From the cell containing the given text, extract its center point as (X, Y) coordinate. 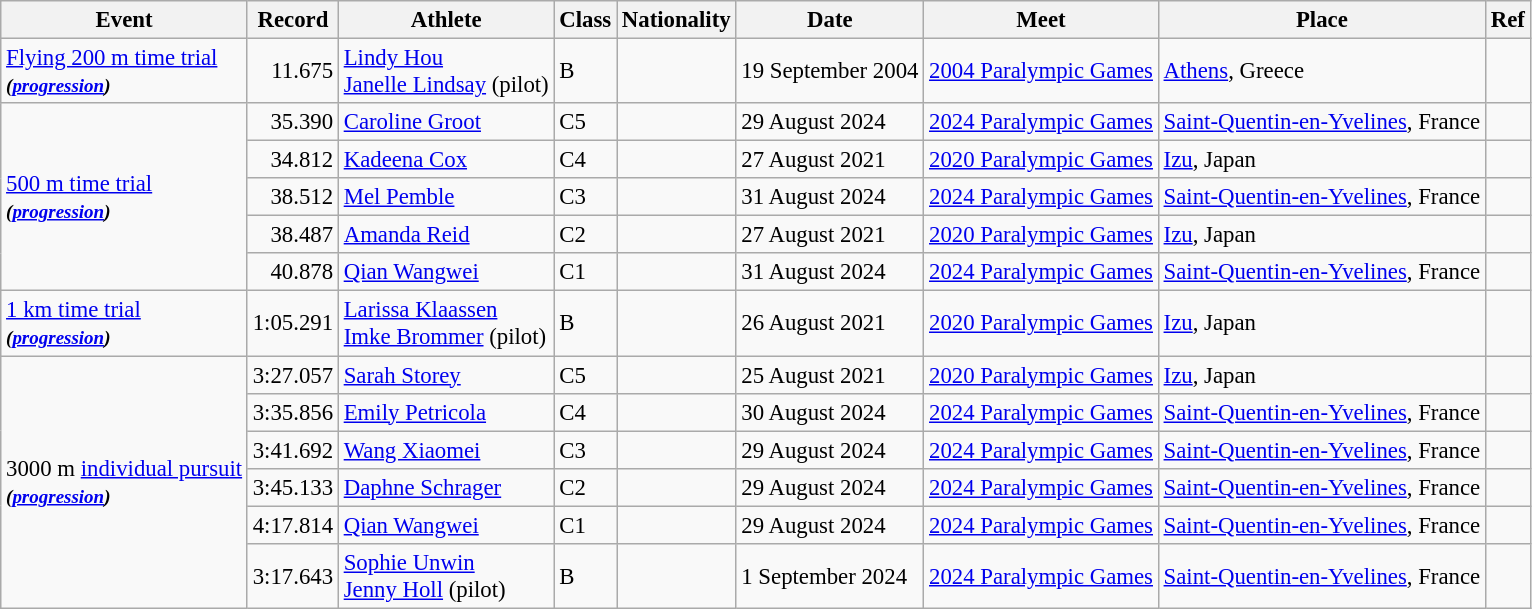
Date (830, 20)
40.878 (292, 273)
Athlete (446, 20)
Record (292, 20)
Mel Pemble (446, 197)
Lindy HouJanelle Lindsay (pilot) (446, 72)
Athens, Greece (1322, 72)
26 August 2021 (830, 324)
Wang Xiaomei (446, 450)
3:45.133 (292, 487)
1 September 2024 (830, 576)
3:27.057 (292, 375)
Place (1322, 20)
1 km time trial (progression) (124, 324)
3:17.643 (292, 576)
35.390 (292, 122)
30 August 2024 (830, 412)
Larissa KlaassenImke Brommer (pilot) (446, 324)
Class (586, 20)
Ref (1508, 20)
Sarah Storey (446, 375)
Sophie UnwinJenny Holl (pilot) (446, 576)
Nationality (676, 20)
4:17.814 (292, 525)
Event (124, 20)
Emily Petricola (446, 412)
3:35.856 (292, 412)
1:05.291 (292, 324)
34.812 (292, 160)
3:41.692 (292, 450)
38.487 (292, 235)
2004 Paralympic Games (1042, 72)
Kadeena Cox (446, 160)
11.675 (292, 72)
500 m time trial (progression) (124, 197)
3000 m individual pursuit (progression) (124, 482)
Amanda Reid (446, 235)
25 August 2021 (830, 375)
19 September 2004 (830, 72)
Caroline Groot (446, 122)
Flying 200 m time trial (progression) (124, 72)
38.512 (292, 197)
Meet (1042, 20)
Daphne Schrager (446, 487)
